Output the [X, Y] coordinate of the center of the cell containing the given text.  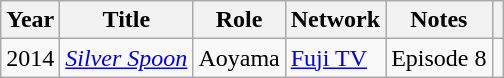
Silver Spoon [126, 58]
2014 [30, 58]
Episode 8 [439, 58]
Aoyama [239, 58]
Network [335, 20]
Year [30, 20]
Fuji TV [335, 58]
Title [126, 20]
Notes [439, 20]
Role [239, 20]
